From the cell containing the given text, extract its center point as [x, y] coordinate. 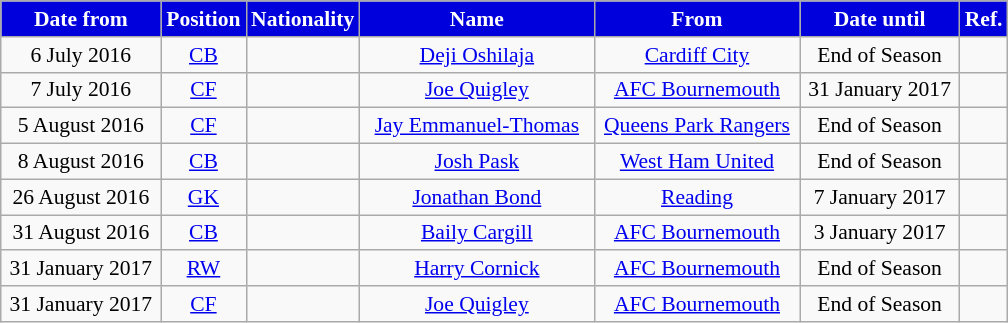
31 August 2016 [81, 233]
26 August 2016 [81, 197]
7 July 2016 [81, 90]
3 January 2017 [880, 233]
5 August 2016 [81, 126]
Name [476, 19]
Reading [696, 197]
From [696, 19]
6 July 2016 [81, 55]
GK [204, 197]
Baily Cargill [476, 233]
Queens Park Rangers [696, 126]
Josh Pask [476, 162]
Date from [81, 19]
Deji Oshilaja [476, 55]
RW [204, 269]
Date until [880, 19]
West Ham United [696, 162]
Jonathan Bond [476, 197]
Jay Emmanuel-Thomas [476, 126]
Nationality [302, 19]
Cardiff City [696, 55]
7 January 2017 [880, 197]
Harry Cornick [476, 269]
Position [204, 19]
8 August 2016 [81, 162]
Ref. [984, 19]
